Determine the [x, y] coordinate at the center of the cell enclosing the given text.  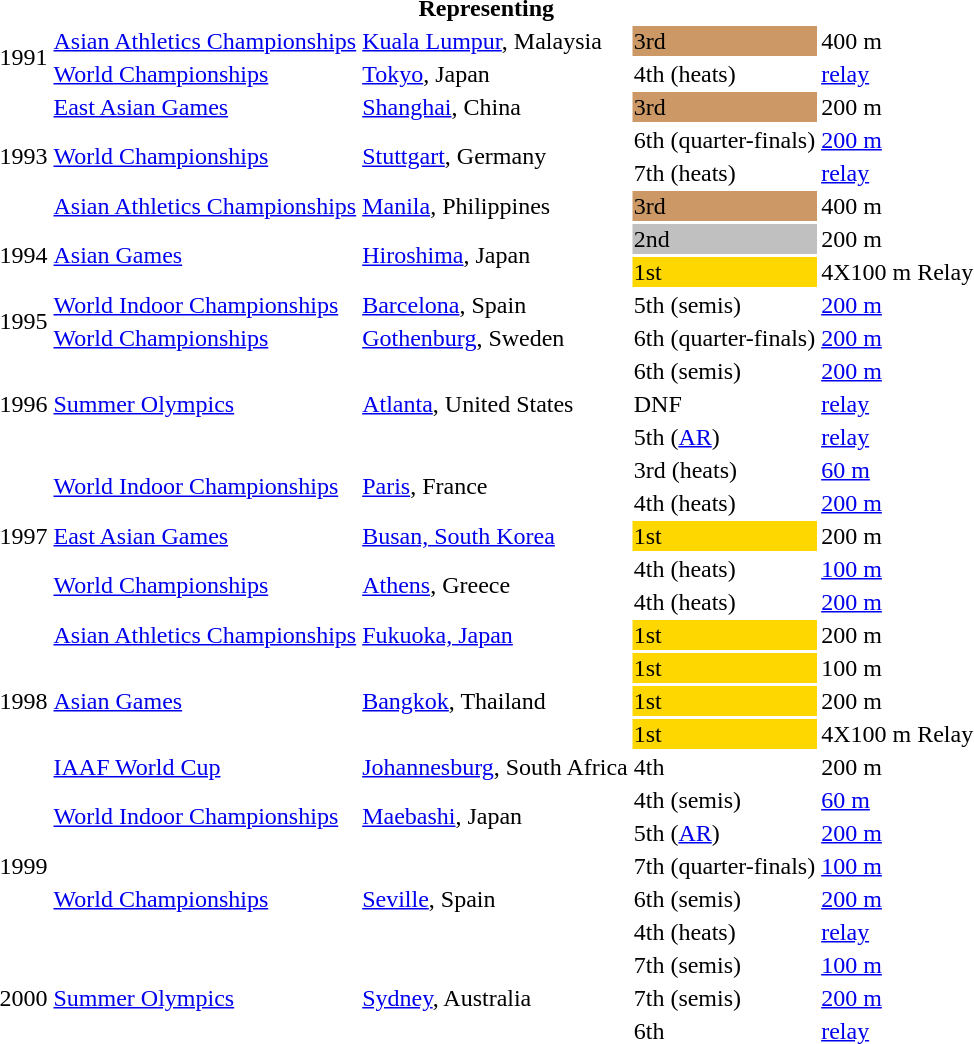
Barcelona, Spain [496, 305]
Bangkok, Thailand [496, 701]
Summer Olympics [205, 404]
Paris, France [496, 486]
Shanghai, China [496, 107]
Busan, South Korea [496, 536]
IAAF World Cup [205, 767]
4th [724, 767]
DNF [724, 404]
Maebashi, Japan [496, 816]
Kuala Lumpur, Malaysia [496, 41]
Manila, Philippines [496, 206]
Gothenburg, Sweden [496, 338]
4th (semis) [724, 800]
Hiroshima, Japan [496, 256]
Stuttgart, Germany [496, 156]
5th (semis) [724, 305]
Johannesburg, South Africa [496, 767]
Tokyo, Japan [496, 74]
3rd (heats) [724, 470]
Fukuoka, Japan [496, 635]
Atlanta, United States [496, 404]
7th (quarter-finals) [724, 866]
Seville, Spain [496, 899]
Athens, Greece [496, 586]
7th (heats) [724, 173]
2nd [724, 239]
